Locate the cell with the specified text and output its (x, y) center coordinate. 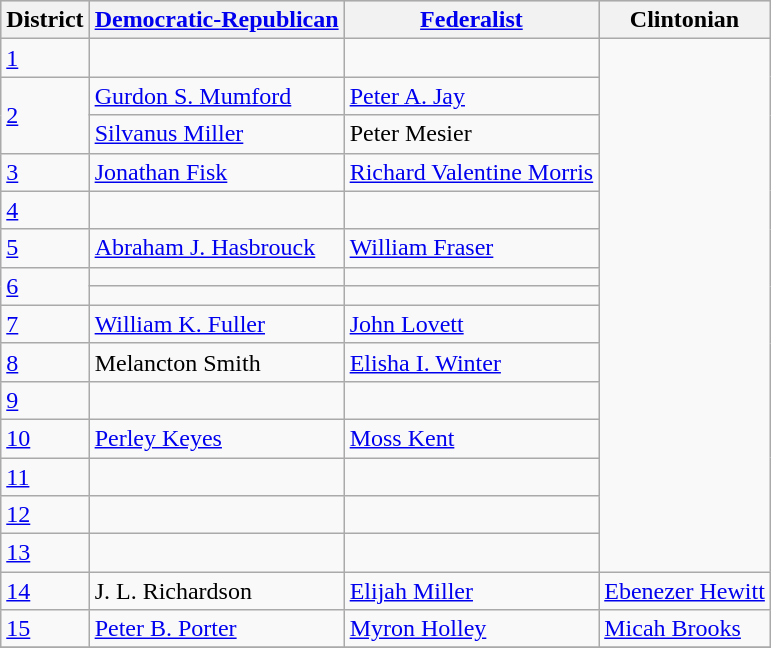
Richard Valentine Morris (472, 172)
6 (45, 286)
1 (45, 58)
Peter A. Jay (472, 96)
Micah Brooks (685, 629)
Ebenezer Hewitt (685, 591)
J. L. Richardson (216, 591)
Gurdon S. Mumford (216, 96)
7 (45, 324)
Elijah Miller (472, 591)
Elisha I. Winter (472, 362)
13 (45, 553)
Democratic-Republican (216, 20)
William K. Fuller (216, 324)
5 (45, 248)
William Fraser (472, 248)
Perley Keyes (216, 438)
11 (45, 477)
Melancton Smith (216, 362)
Peter B. Porter (216, 629)
2 (45, 115)
John Lovett (472, 324)
Peter Mesier (472, 134)
Myron Holley (472, 629)
District (45, 20)
Federalist (472, 20)
Abraham J. Hasbrouck (216, 248)
10 (45, 438)
14 (45, 591)
Jonathan Fisk (216, 172)
Silvanus Miller (216, 134)
15 (45, 629)
3 (45, 172)
4 (45, 210)
12 (45, 515)
8 (45, 362)
Clintonian (685, 20)
9 (45, 400)
Moss Kent (472, 438)
